Extract the [x, y] coordinate from the center of the cell holding the provided text.  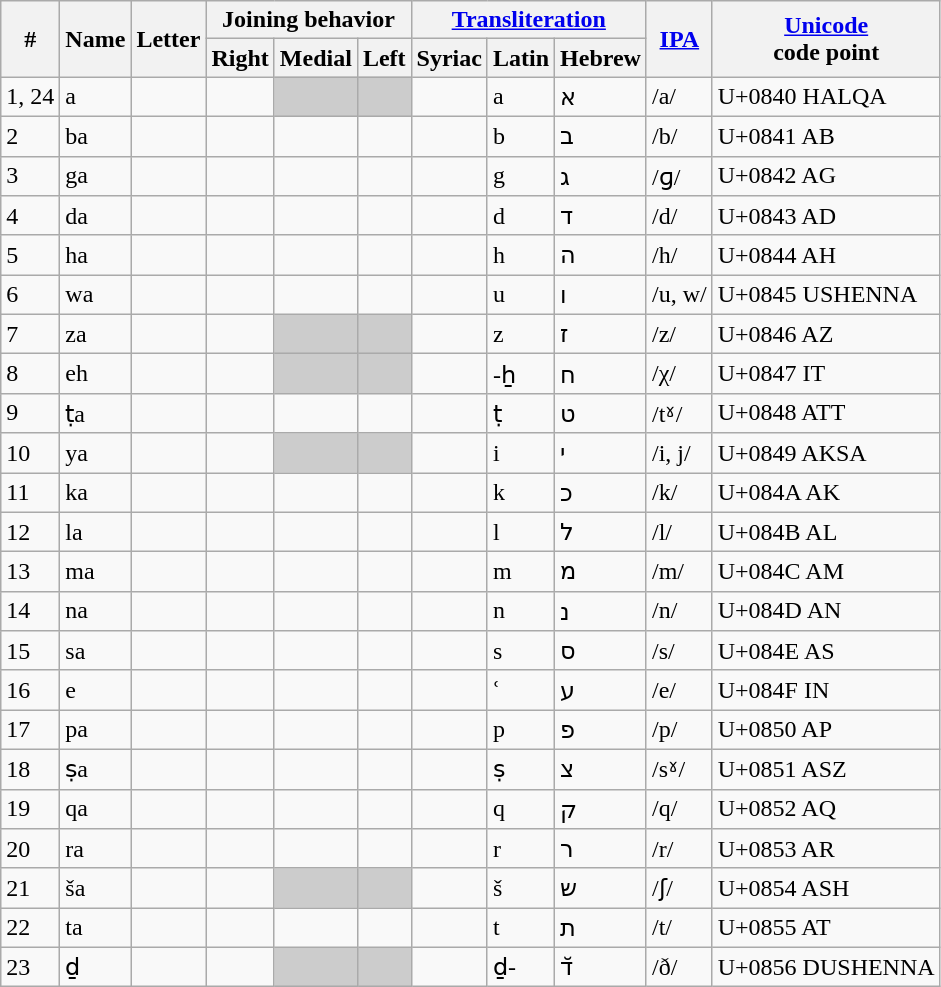
מ [601, 572]
ה [601, 255]
za [96, 334]
ט [601, 413]
U+0850 AP [826, 730]
na [96, 611]
Letter [168, 39]
U+084B AL [826, 532]
ma [96, 572]
U+0841 AB [826, 136]
1, 24 [30, 97]
7 [30, 334]
U+0853 AR [826, 849]
Unicodecode point [826, 39]
l [520, 532]
U+0851 ASZ [826, 769]
14 [30, 611]
ע [601, 690]
/q/ [679, 809]
U+084F IN [826, 690]
2 [30, 136]
פ [601, 730]
11 [30, 492]
wa [96, 295]
/ð/ [679, 967]
š [520, 888]
ב [601, 136]
ס [601, 651]
Syriac [449, 58]
ḏ- [520, 967]
/a/ [679, 97]
נ [601, 611]
10 [30, 453]
ka [96, 492]
U+0845 USHENNA [826, 295]
p [520, 730]
12 [30, 532]
u [520, 295]
U+0852 AQ [826, 809]
ga [96, 176]
ק [601, 809]
/t/ [679, 928]
ל [601, 532]
ח [601, 374]
/l/ [679, 532]
s [520, 651]
ṭ [520, 413]
U+0856 DUSHENNA [826, 967]
ra [96, 849]
18 [30, 769]
ḏ [96, 967]
א [601, 97]
U+0840 HALQA [826, 97]
דﬞ‎ [601, 967]
/r/ [679, 849]
Medial [316, 58]
/p/ [679, 730]
-ẖ [520, 374]
20 [30, 849]
22 [30, 928]
Left [384, 58]
/z/ [679, 334]
U+0843 AD [826, 216]
U+0854 ASH [826, 888]
Hebrew [601, 58]
n [520, 611]
ha [96, 255]
/ʃ/ [679, 888]
16 [30, 690]
m [520, 572]
3 [30, 176]
U+0849 AKSA [826, 453]
ba [96, 136]
ʿ [520, 690]
19 [30, 809]
Right [240, 58]
Joining behavior [308, 20]
U+084C AM [826, 572]
ta [96, 928]
ת [601, 928]
/u, w/ [679, 295]
ז [601, 334]
/k/ [679, 492]
e [96, 690]
U+0847 IT [826, 374]
6 [30, 295]
/sˠ/ [679, 769]
sa [96, 651]
la [96, 532]
U+0855 AT [826, 928]
13 [30, 572]
21 [30, 888]
8 [30, 374]
ša [96, 888]
ש [601, 888]
ג [601, 176]
9 [30, 413]
/m/ [679, 572]
ו [601, 295]
qa [96, 809]
23 [30, 967]
י [601, 453]
U+084A AK [826, 492]
/h/ [679, 255]
r [520, 849]
/χ/ [679, 374]
pa [96, 730]
/i, j/ [679, 453]
h [520, 255]
i [520, 453]
t [520, 928]
5 [30, 255]
U+084D AN [826, 611]
k [520, 492]
b [520, 136]
/d/ [679, 216]
U+084E AS [826, 651]
/ɡ/ [679, 176]
/n/ [679, 611]
d [520, 216]
ר [601, 849]
/e/ [679, 690]
ṭa [96, 413]
צ [601, 769]
/b/ [679, 136]
Latin [520, 58]
Transliteration [528, 20]
IPA [679, 39]
Name [96, 39]
U+0842 AG [826, 176]
da [96, 216]
q [520, 809]
ṣ [520, 769]
ya [96, 453]
U+0848 ATT [826, 413]
כ [601, 492]
ד [601, 216]
g [520, 176]
15 [30, 651]
17 [30, 730]
eh [96, 374]
# [30, 39]
/s/ [679, 651]
U+0846 AZ [826, 334]
ṣa [96, 769]
4 [30, 216]
/tˠ/ [679, 413]
U+0844 AH [826, 255]
z [520, 334]
